Return the [X, Y] coordinate for the center point of the cell that contains the specified text.  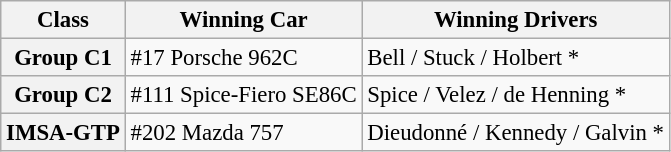
Winning Drivers [516, 20]
Bell / Stuck / Holbert * [516, 58]
Group C2 [63, 95]
Winning Car [244, 20]
Dieudonné / Kennedy / Galvin * [516, 133]
Spice / Velez / de Henning * [516, 95]
Group C1 [63, 58]
Class [63, 20]
IMSA-GTP [63, 133]
#111 Spice-Fiero SE86C [244, 95]
#17 Porsche 962C [244, 58]
#202 Mazda 757 [244, 133]
